Return the [x, y] coordinate for the center point of the cell that contains the specified text.  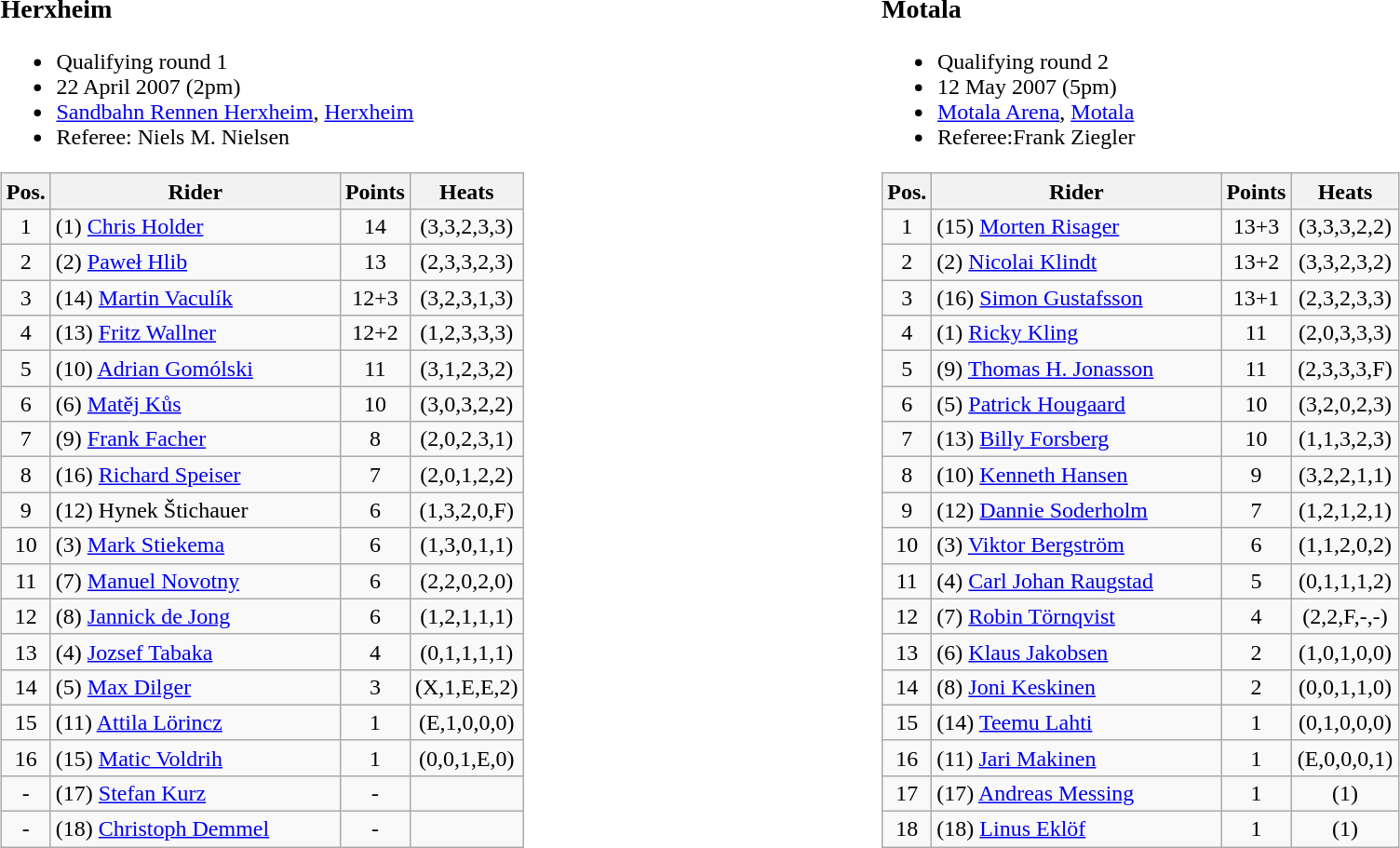
(10) Adrian Gomólski [195, 369]
(E,0,0,0,1) [1345, 758]
(1) Chris Holder [195, 226]
(0,1,1,1,2) [1345, 581]
(16) Richard Speiser [195, 475]
(1,1,2,0,2) [1345, 545]
12+2 [374, 333]
(13) Billy Forsberg [1076, 439]
(11) Jari Makinen [1076, 758]
12+3 [374, 298]
13+1 [1257, 298]
(6) Klaus Jakobsen [1076, 652]
(1) Ricky Kling [1076, 333]
(17) Andreas Messing [1076, 793]
(3,2,2,1,1) [1345, 475]
(3) Mark Stiekema [195, 545]
(8) Joni Keskinen [1076, 687]
(0,1,0,0,0) [1345, 722]
17 [907, 793]
13+3 [1257, 226]
(7) Manuel Novotny [195, 581]
(3,3,2,3,2) [1345, 262]
(18) Linus Eklöf [1076, 829]
(14) Martin Vaculík [195, 298]
(10) Kenneth Hansen [1076, 475]
(17) Stefan Kurz [195, 793]
(0,1,1,1,1) [466, 652]
(X,1,E,E,2) [466, 687]
(3) Viktor Bergström [1076, 545]
(16) Simon Gustafsson [1076, 298]
(11) Attila Lörincz [195, 722]
(1,2,1,2,1) [1345, 510]
(0,0,1,E,0) [466, 758]
(E,1,0,0,0) [466, 722]
(8) Jannick de Jong [195, 616]
(2,2,F,-,-) [1345, 616]
(3,3,2,3,3) [466, 226]
(15) Morten Risager [1076, 226]
(1,1,3,2,3) [1345, 439]
(3,2,0,2,3) [1345, 404]
(18) Christoph Demmel [195, 829]
(2,0,2,3,1) [466, 439]
(1,2,1,1,1) [466, 616]
(12) Hynek Štichauer [195, 510]
(13) Fritz Wallner [195, 333]
(1,3,0,1,1) [466, 545]
(2) Nicolai Klindt [1076, 262]
(2,3,2,3,3) [1345, 298]
(2,0,3,3,3) [1345, 333]
(5) Max Dilger [195, 687]
(9) Thomas H. Jonasson [1076, 369]
(9) Frank Facher [195, 439]
(2,0,1,2,2) [466, 475]
18 [907, 829]
(1,3,2,0,F) [466, 510]
(1,0,1,0,0) [1345, 652]
(1,2,3,3,3) [466, 333]
13+2 [1257, 262]
(2,3,3,3,F) [1345, 369]
(6) Matěj Kůs [195, 404]
(2,2,0,2,0) [466, 581]
(3,0,3,2,2) [466, 404]
(0,0,1,1,0) [1345, 687]
(2,3,3,2,3) [466, 262]
(15) Matic Voldrih [195, 758]
(2) Paweł Hlib [195, 262]
(4) Carl Johan Raugstad [1076, 581]
(12) Dannie Soderholm [1076, 510]
(7) Robin Törnqvist [1076, 616]
(3,3,3,2,2) [1345, 226]
(14) Teemu Lahti [1076, 722]
(4) Jozsef Tabaka [195, 652]
(3,2,3,1,3) [466, 298]
(3,1,2,3,2) [466, 369]
(5) Patrick Hougaard [1076, 404]
